Scan for the cell matching the given text and deliver its [x, y] coordinate at center. 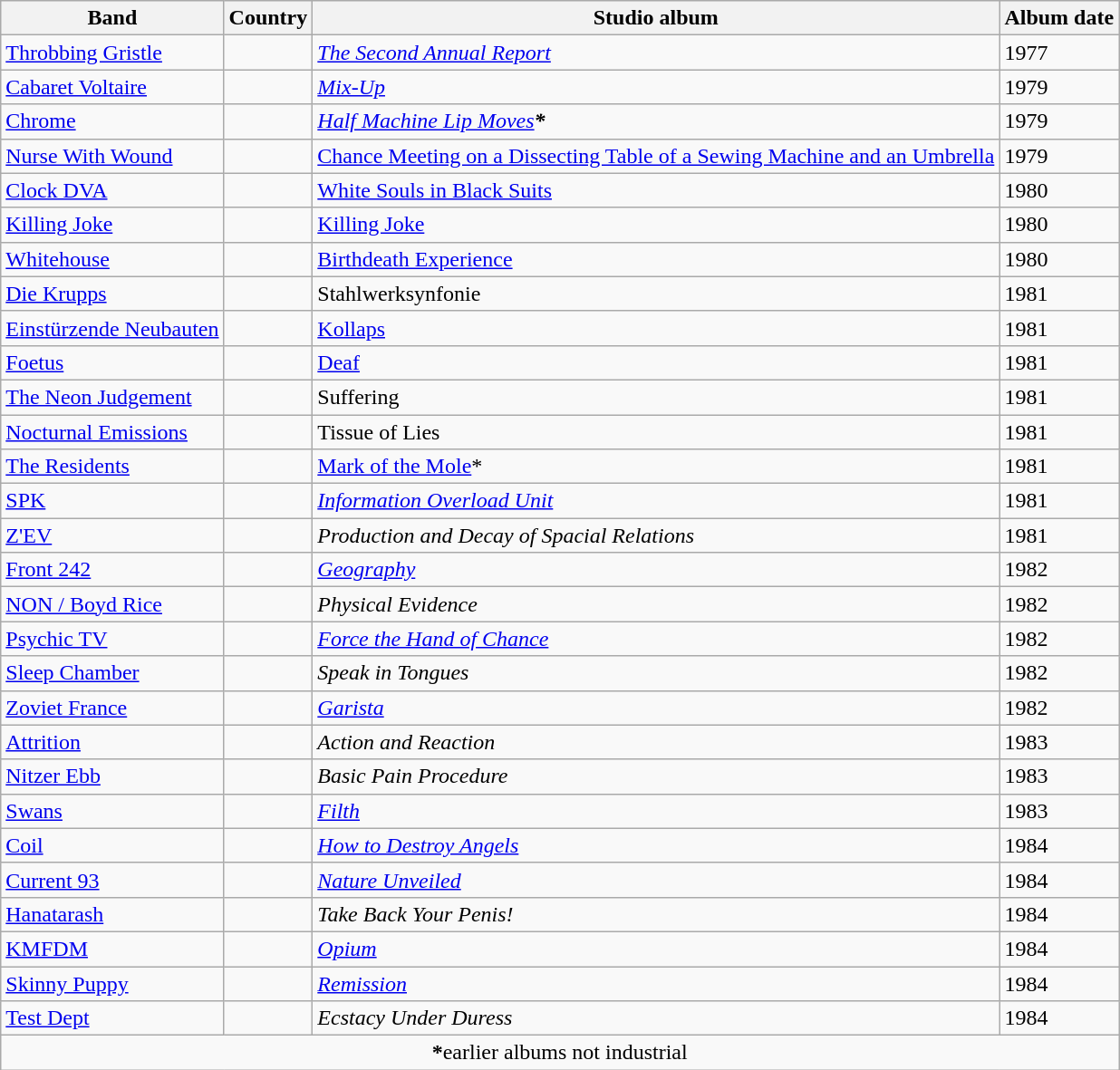
Test Dept [112, 1018]
Hanatarash [112, 914]
Whitehouse [112, 259]
KMFDM [112, 949]
Clock DVA [112, 190]
Half Machine Lip Moves* [656, 121]
Mix-Up [656, 87]
White Souls in Black Suits [656, 190]
Nurse With Wound [112, 156]
Birthdeath Experience [656, 259]
Nitzer Ebb [112, 776]
Opium [656, 949]
Production and Decay of Spacial Relations [656, 535]
Current 93 [112, 880]
Ecstacy Under Duress [656, 1018]
Kollaps [656, 328]
Take Back Your Penis! [656, 914]
Psychic TV [112, 639]
Force the Hand of Chance [656, 639]
NON / Boyd Rice [112, 604]
Remission [656, 983]
Nature Unveiled [656, 880]
*earlier albums not industrial [560, 1053]
Einstürzende Neubauten [112, 328]
How to Destroy Angels [656, 845]
Information Overload Unit [656, 501]
Front 242 [112, 570]
Throbbing Gristle [112, 53]
Filth [656, 811]
Country [268, 18]
Sleep Chamber [112, 673]
Album date [1059, 18]
Deaf [656, 362]
Chance Meeting on a Dissecting Table of a Sewing Machine and an Umbrella [656, 156]
Stahlwerksynfonie [656, 294]
Band [112, 18]
Nocturnal Emissions [112, 432]
Die Krupps [112, 294]
Suffering [656, 397]
The Neon Judgement [112, 397]
Attrition [112, 742]
Cabaret Voltaire [112, 87]
Zoviet France [112, 708]
Swans [112, 811]
The Second Annual Report [656, 53]
Foetus [112, 362]
Studio album [656, 18]
Coil [112, 845]
Speak in Tongues [656, 673]
Physical Evidence [656, 604]
Garista [656, 708]
Tissue of Lies [656, 432]
Basic Pain Procedure [656, 776]
Mark of the Mole* [656, 467]
SPK [112, 501]
Chrome [112, 121]
The Residents [112, 467]
Geography [656, 570]
Z'EV [112, 535]
Action and Reaction [656, 742]
Skinny Puppy [112, 983]
1977 [1059, 53]
